Detect which cell encompasses the target text, then output its [X, Y] center coordinate. 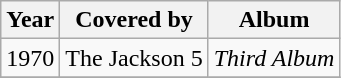
The Jackson 5 [134, 58]
Album [274, 20]
Year [30, 20]
Third Album [274, 58]
Covered by [134, 20]
1970 [30, 58]
